Detect which cell encompasses the target text, then output its (x, y) center coordinate. 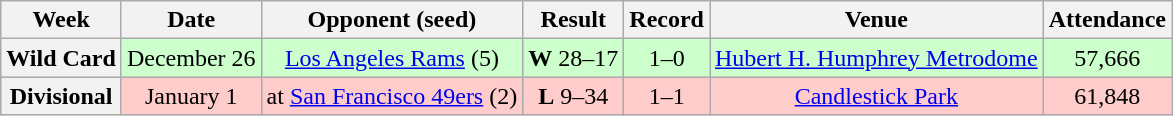
Week (62, 20)
Divisional (62, 96)
Date (191, 20)
January 1 (191, 96)
L 9–34 (574, 96)
Wild Card (62, 58)
1–1 (667, 96)
Opponent (seed) (392, 20)
Result (574, 20)
at San Francisco 49ers (2) (392, 96)
61,848 (1107, 96)
Hubert H. Humphrey Metrodome (877, 58)
Los Angeles Rams (5) (392, 58)
Venue (877, 20)
December 26 (191, 58)
1–0 (667, 58)
Record (667, 20)
Attendance (1107, 20)
Candlestick Park (877, 96)
W 28–17 (574, 58)
57,666 (1107, 58)
